From the cell containing the given text, extract its center point as [X, Y] coordinate. 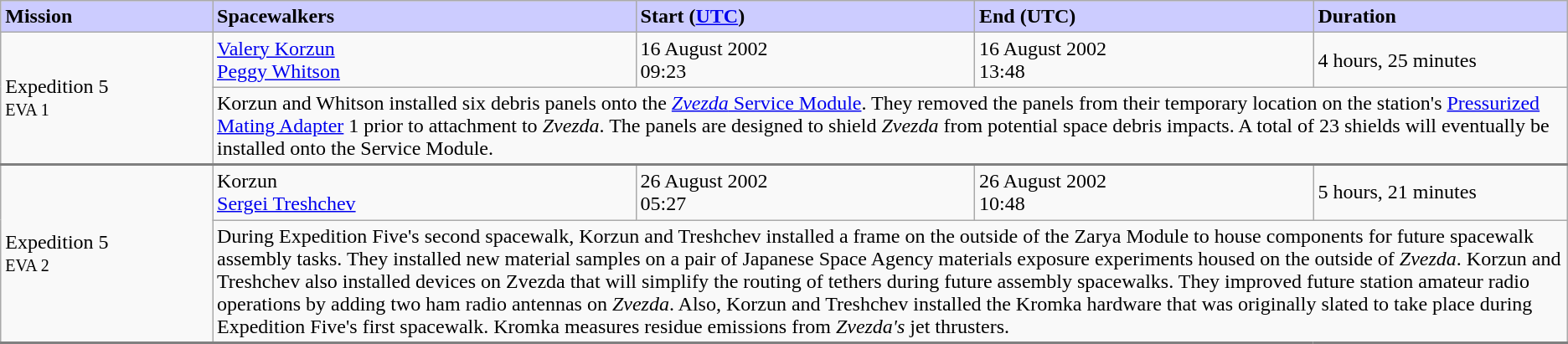
End (UTC) [1143, 17]
Spacewalkers [425, 17]
Expedition 5EVA 2 [107, 254]
Valery Korzun Peggy Whitson [425, 60]
5 hours, 21 minutes [1441, 193]
Duration [1441, 17]
16 August 2002 09:23 [805, 60]
26 August 2002 05:27 [805, 193]
Start (UTC) [805, 17]
Expedition 5EVA 1 [107, 99]
26 August 2002 10:48 [1143, 193]
Mission [107, 17]
Korzun Sergei Treshchev [425, 193]
4 hours, 25 minutes [1441, 60]
16 August 2002 13:48 [1143, 60]
